Find where the given text appears and provide that cell's center as [X, Y] coordinate. 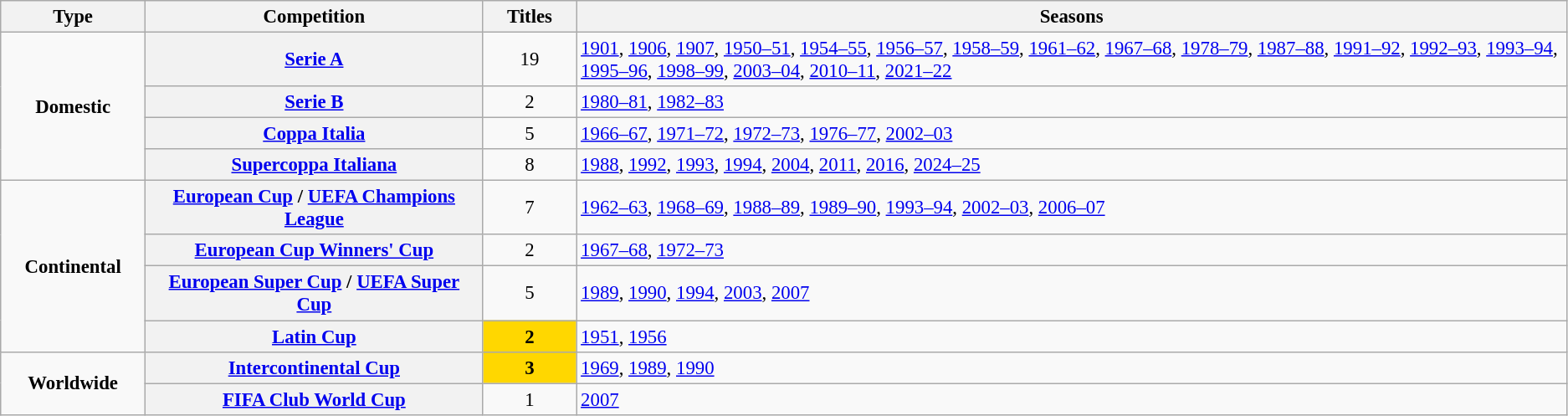
European Cup / UEFA Champions League [315, 208]
Domestic [74, 107]
Serie B [315, 102]
1989, 1990, 1994, 2003, 2007 [1072, 293]
Worldwide [74, 383]
1966–67, 1971–72, 1972–73, 1976–77, 2002–03 [1072, 134]
3 [530, 367]
1980–81, 1982–83 [1072, 102]
7 [530, 208]
Latin Cup [315, 336]
1 [530, 399]
2007 [1072, 399]
Seasons [1072, 17]
19 [530, 60]
1962–63, 1968–69, 1988–89, 1989–90, 1993–94, 2002–03, 2006–07 [1072, 208]
FIFA Club World Cup [315, 399]
Type [74, 17]
European Cup Winners' Cup [315, 250]
1969, 1989, 1990 [1072, 367]
8 [530, 165]
1988, 1992, 1993, 1994, 2004, 2011, 2016, 2024–25 [1072, 165]
Titles [530, 17]
Intercontinental Cup [315, 367]
Coppa Italia [315, 134]
Supercoppa Italiana [315, 165]
1951, 1956 [1072, 336]
Serie A [315, 60]
European Super Cup / UEFA Super Cup [315, 293]
1967–68, 1972–73 [1072, 250]
Competition [315, 17]
Continental [74, 266]
